Scan for the cell matching the given text and deliver its (x, y) coordinate at center. 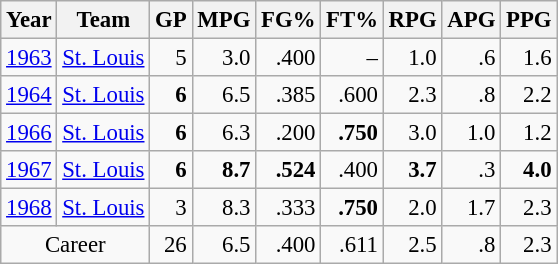
RPG (412, 20)
Team (104, 20)
4.0 (529, 170)
.3 (472, 170)
1963 (29, 58)
Year (29, 20)
1.2 (529, 133)
6.3 (224, 133)
2.0 (412, 208)
1964 (29, 95)
APG (472, 20)
GP (171, 20)
.524 (288, 170)
8.7 (224, 170)
FT% (352, 20)
.385 (288, 95)
3.7 (412, 170)
8.3 (224, 208)
PPG (529, 20)
1967 (29, 170)
5 (171, 58)
26 (171, 245)
1.7 (472, 208)
FG% (288, 20)
.6 (472, 58)
1966 (29, 133)
2.2 (529, 95)
3 (171, 208)
MPG (224, 20)
.611 (352, 245)
.600 (352, 95)
1968 (29, 208)
.200 (288, 133)
.333 (288, 208)
Career (76, 245)
– (352, 58)
2.5 (412, 245)
1.6 (529, 58)
